Determine the (x, y) coordinate at the center of the cell enclosing the given text.  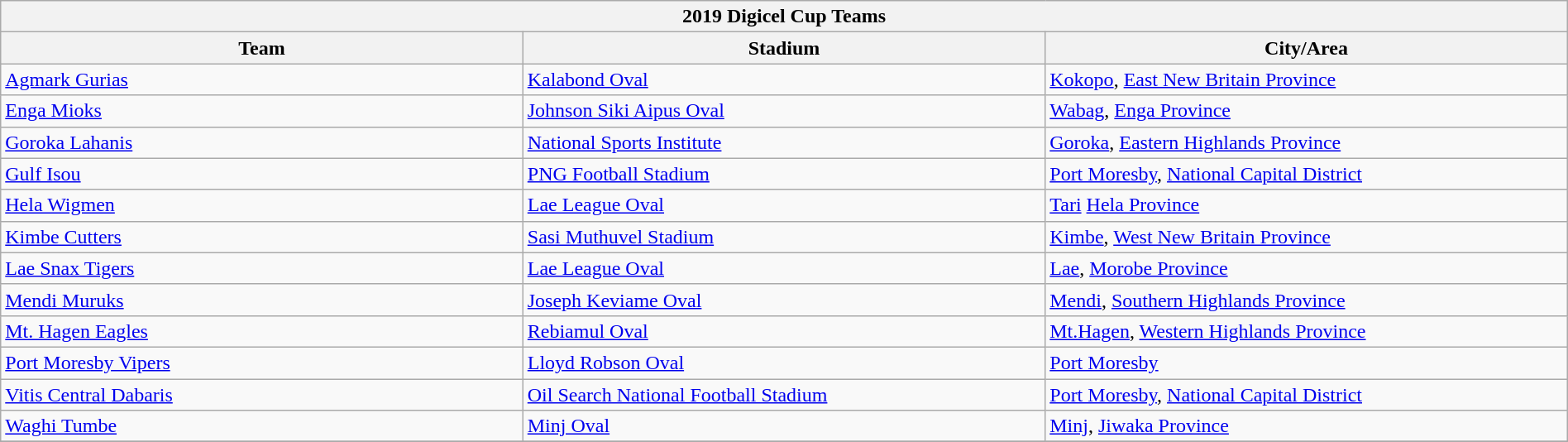
Port Moresby Vipers (262, 363)
Sasi Muthuvel Stadium (784, 237)
Hela Wigmen (262, 205)
Gulf Isou (262, 174)
Lae Snax Tigers (262, 268)
Kimbe, West New Britain Province (1307, 237)
Lae, Morobe Province (1307, 268)
Oil Search National Football Stadium (784, 395)
2019 Digicel Cup Teams (784, 17)
Mendi Muruks (262, 300)
Minj Oval (784, 426)
Waghi Tumbe (262, 426)
Goroka Lahanis (262, 142)
City/Area (1307, 48)
Minj, Jiwaka Province (1307, 426)
Rebiamul Oval (784, 331)
Port Moresby (1307, 363)
Joseph Keviame Oval (784, 300)
Kimbe Cutters (262, 237)
Agmark Gurias (262, 79)
Lloyd Robson Oval (784, 363)
Mendi, Southern Highlands Province (1307, 300)
Mt.Hagen, Western Highlands Province (1307, 331)
National Sports Institute (784, 142)
Vitis Central Dabaris (262, 395)
Johnson Siki Aipus Oval (784, 111)
Team (262, 48)
Goroka, Eastern Highlands Province (1307, 142)
Enga Mioks (262, 111)
PNG Football Stadium (784, 174)
Kalabond Oval (784, 79)
Tari Hela Province (1307, 205)
Wabag, Enga Province (1307, 111)
Kokopo, East New Britain Province (1307, 79)
Stadium (784, 48)
Mt. Hagen Eagles (262, 331)
